Find where the given text appears and provide that cell's center as [X, Y] coordinate. 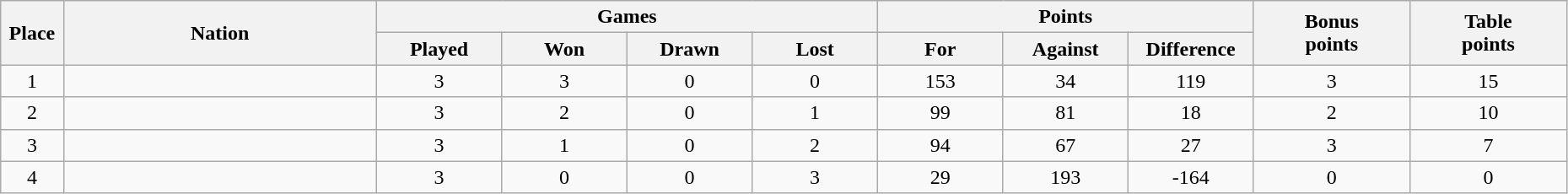
-164 [1191, 177]
Bonuspoints [1332, 33]
For [940, 49]
Won [565, 49]
34 [1066, 81]
15 [1489, 81]
Games [627, 17]
10 [1489, 113]
153 [940, 81]
81 [1066, 113]
29 [940, 177]
7 [1489, 145]
Tablepoints [1489, 33]
Difference [1191, 49]
4 [32, 177]
18 [1191, 113]
Drawn [690, 49]
Against [1066, 49]
Place [32, 33]
119 [1191, 81]
67 [1066, 145]
99 [940, 113]
193 [1066, 177]
Played [439, 49]
27 [1191, 145]
Nation [219, 33]
Lost [815, 49]
Points [1065, 17]
94 [940, 145]
